From the cell containing the given text, extract its center point as [X, Y] coordinate. 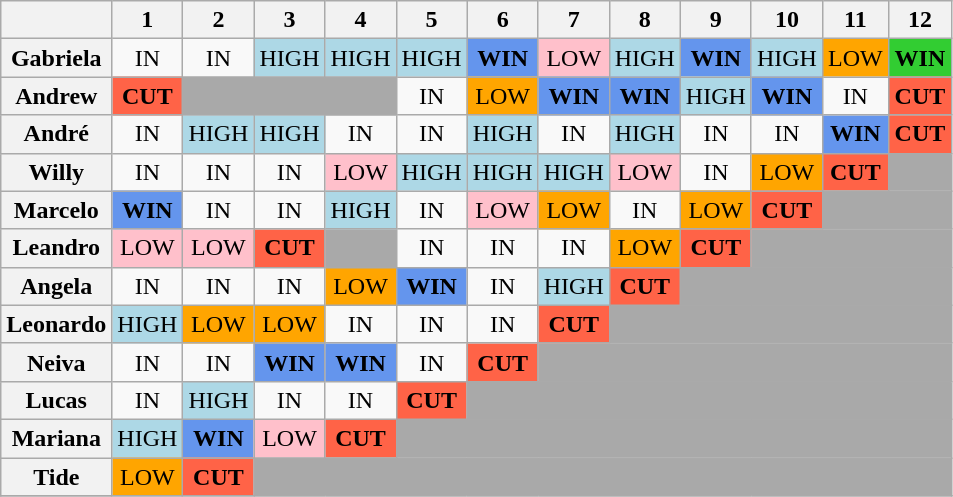
Mariana [56, 438]
5 [432, 20]
Leonardo [56, 324]
Angela [56, 286]
12 [920, 20]
Gabriela [56, 58]
Neiva [56, 362]
Willy [56, 172]
8 [644, 20]
Tide [56, 477]
9 [716, 20]
André [56, 134]
Leandro [56, 248]
3 [290, 20]
Lucas [56, 400]
Marcelo [56, 210]
7 [574, 20]
10 [786, 20]
2 [218, 20]
1 [148, 20]
4 [360, 20]
6 [502, 20]
11 [855, 20]
Andrew [56, 96]
